Output the (X, Y) coordinate of the center of the cell containing the given text.  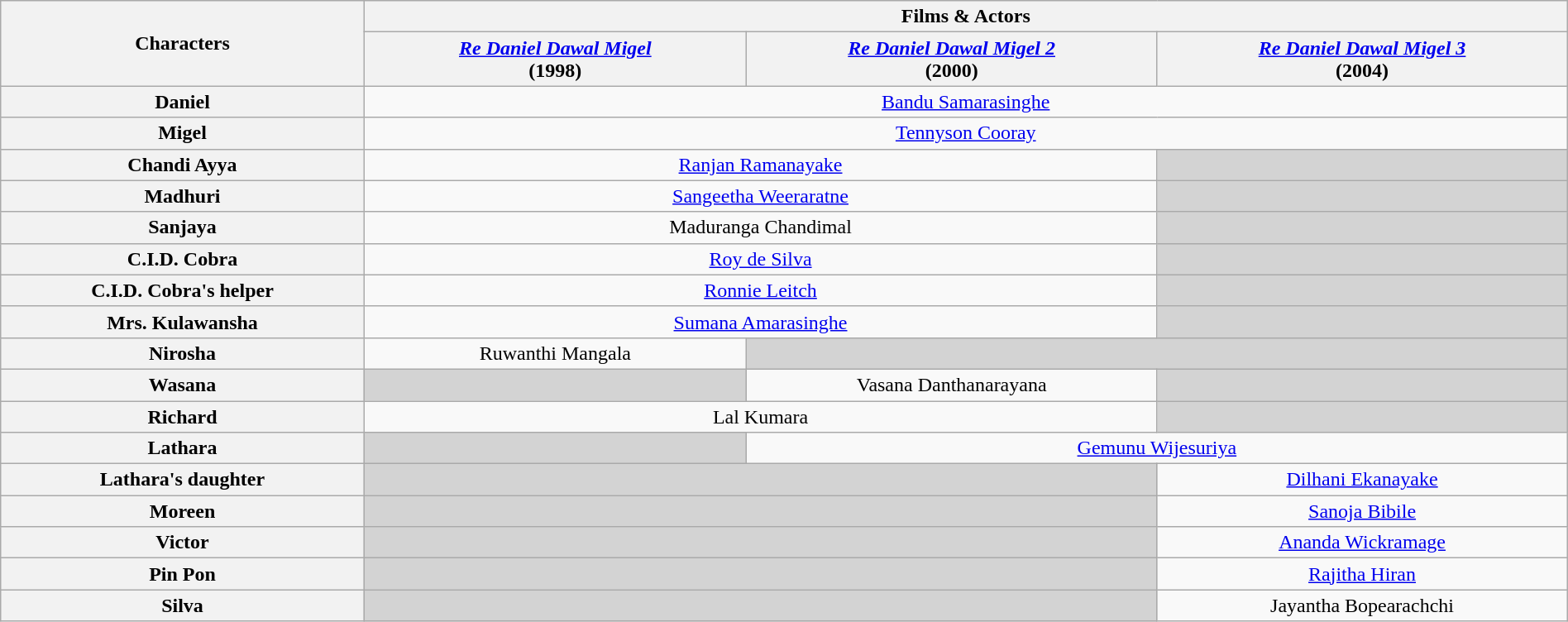
Characters (182, 43)
Madhuri (182, 196)
Tennyson Cooray (966, 133)
Richard (182, 416)
Migel (182, 133)
Roy de Silva (761, 259)
Chandi Ayya (182, 165)
Re Daniel Dawal Migel (1998) (555, 60)
Sumana Amarasinghe (761, 322)
Re Daniel Dawal Migel 2 (2000) (951, 60)
Maduranga Chandimal (761, 227)
Victor (182, 543)
Wasana (182, 385)
Re Daniel Dawal Migel 3 (2004) (1362, 60)
Jayantha Bopearachchi (1362, 605)
Mrs. Kulawansha (182, 322)
Pin Pon (182, 574)
C.I.D. Cobra's helper (182, 290)
Sanjaya (182, 227)
Dilhani Ekanayake (1362, 480)
Silva (182, 605)
Sangeetha Weeraratne (761, 196)
Ranjan Ramanayake (761, 165)
Bandu Samarasinghe (966, 102)
Rajitha Hiran (1362, 574)
Ananda Wickramage (1362, 543)
Vasana Danthanarayana (951, 385)
Moreen (182, 511)
Lal Kumara (761, 416)
Lathara (182, 448)
C.I.D. Cobra (182, 259)
Films & Actors (966, 17)
Ruwanthi Mangala (555, 353)
Lathara's daughter (182, 480)
Sanoja Bibile (1362, 511)
Ronnie Leitch (761, 290)
Gemunu Wijesuriya (1156, 448)
Daniel (182, 102)
Nirosha (182, 353)
